Identify which cell holds the provided text, then report its (X, Y) central coordinate. 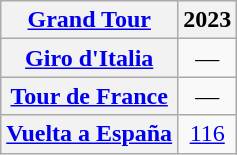
Giro d'Italia (90, 58)
2023 (208, 20)
116 (208, 134)
Tour de France (90, 96)
Vuelta a España (90, 134)
Grand Tour (90, 20)
